Return [X, Y] of the center of cell containing provided text 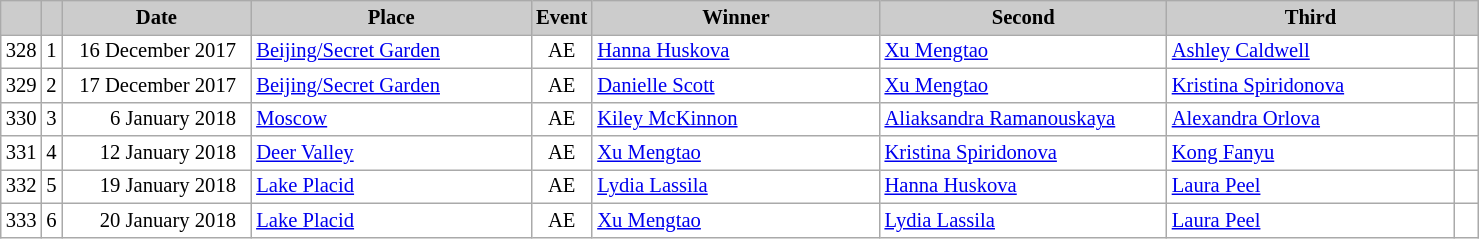
Moscow [391, 119]
1 [51, 51]
16 December 2017 [157, 51]
333 [22, 220]
2 [51, 85]
4 [51, 153]
12 January 2018 [157, 153]
20 January 2018 [157, 220]
Third [1310, 17]
17 December 2017 [157, 85]
331 [22, 153]
5 [51, 186]
Kong Fanyu [1310, 153]
6 January 2018 [157, 119]
329 [22, 85]
Danielle Scott [736, 85]
Kiley McKinnon [736, 119]
3 [51, 119]
Date [157, 17]
Aliaksandra Ramanouskaya [1024, 119]
332 [22, 186]
Deer Valley [391, 153]
6 [51, 220]
328 [22, 51]
330 [22, 119]
Ashley Caldwell [1310, 51]
Place [391, 17]
Winner [736, 17]
Alexandra Orlova [1310, 119]
Second [1024, 17]
19 January 2018 [157, 186]
Event [562, 17]
